From the cell containing the given text, extract its center point as (X, Y) coordinate. 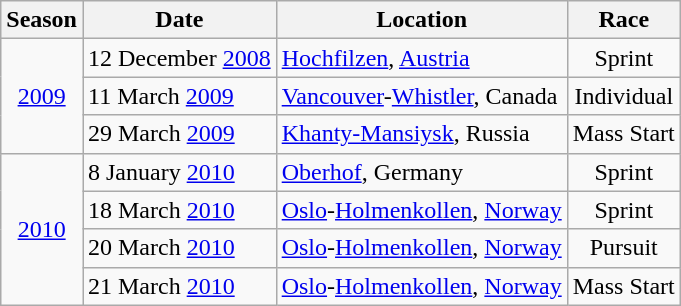
Hochfilzen, Austria (422, 58)
Date (179, 20)
Khanty-Mansiysk, Russia (422, 134)
8 January 2010 (179, 172)
Oberhof, Germany (422, 172)
12 December 2008 (179, 58)
Race (624, 20)
Individual (624, 96)
Season (42, 20)
20 March 2010 (179, 248)
Location (422, 20)
11 March 2009 (179, 96)
2010 (42, 229)
21 March 2010 (179, 286)
Pursuit (624, 248)
18 March 2010 (179, 210)
29 March 2009 (179, 134)
2009 (42, 96)
Vancouver-Whistler, Canada (422, 96)
